From the cell containing the given text, extract its center point as (x, y) coordinate. 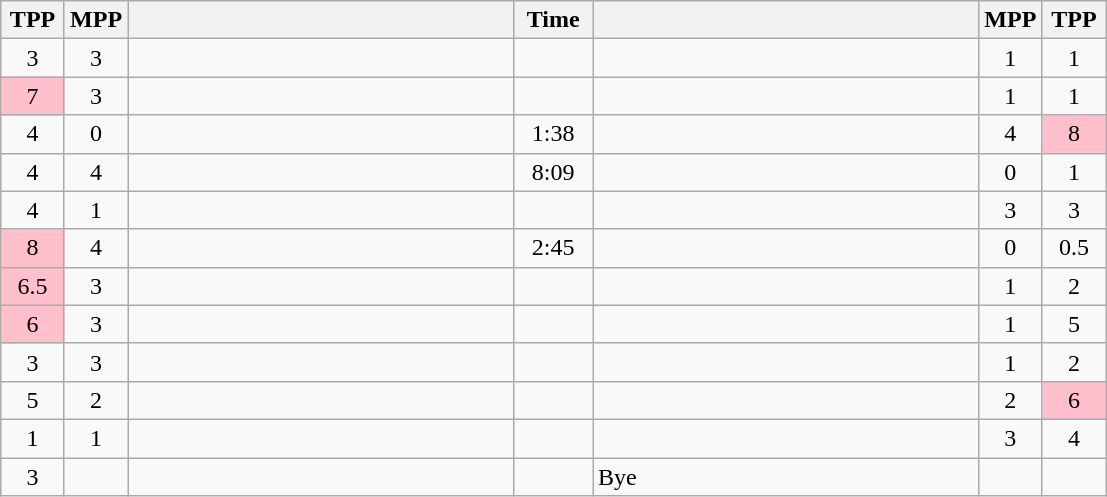
Bye (785, 477)
1:38 (554, 134)
8:09 (554, 172)
2:45 (554, 248)
Time (554, 20)
0.5 (1074, 248)
6.5 (33, 286)
7 (33, 96)
